Detect which cell encompasses the target text, then output its [X, Y] center coordinate. 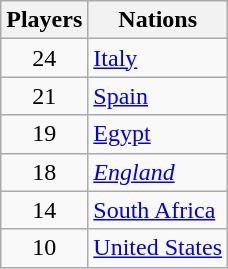
England [158, 172]
24 [44, 58]
18 [44, 172]
19 [44, 134]
Players [44, 20]
South Africa [158, 210]
14 [44, 210]
Italy [158, 58]
United States [158, 248]
Nations [158, 20]
Spain [158, 96]
21 [44, 96]
10 [44, 248]
Egypt [158, 134]
